Output the [x, y] coordinate of the center of the cell containing the given text.  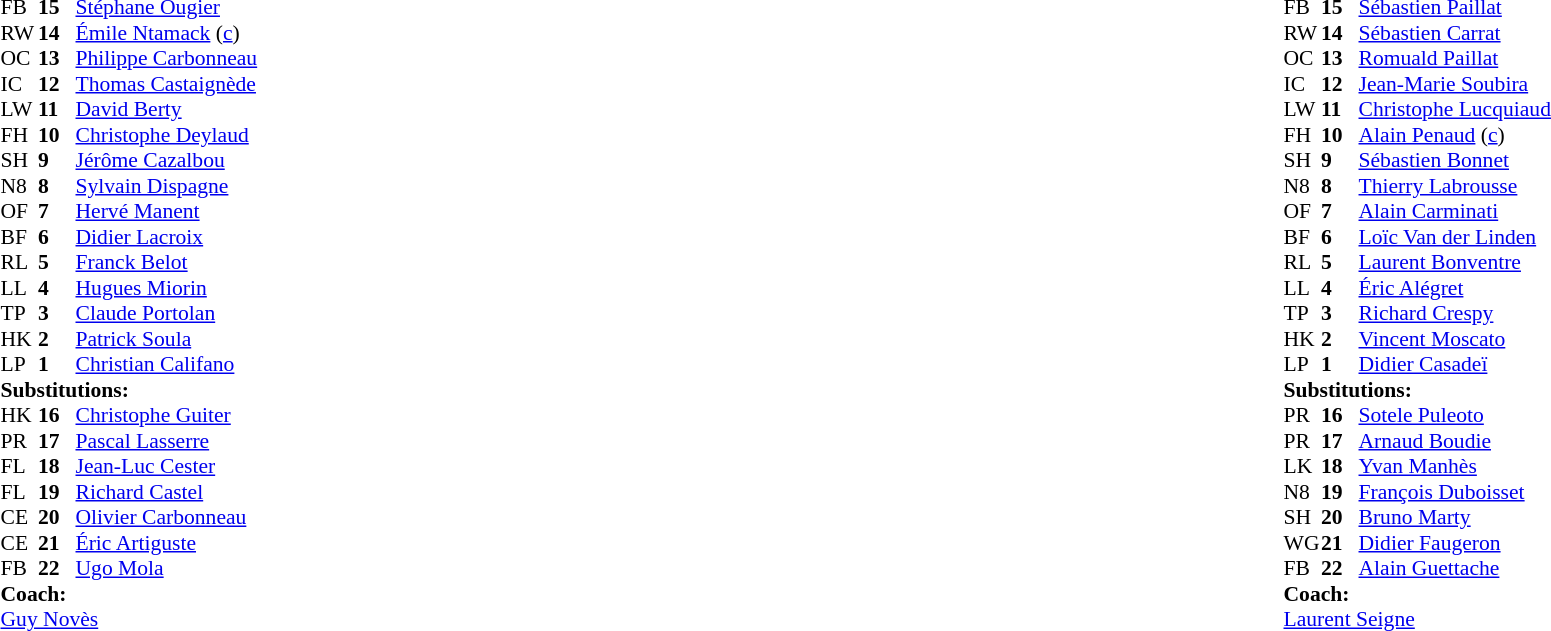
Didier Faugeron [1455, 543]
Sotele Puleoto [1455, 415]
Éric Artiguste [167, 543]
Franck Belot [167, 263]
Patrick Soula [167, 339]
Philippe Carbonneau [167, 59]
Jean-Luc Cester [167, 467]
Ugo Mola [167, 569]
Claude Portolan [167, 313]
Pascal Lasserre [167, 441]
Didier Lacroix [167, 237]
WG [1303, 543]
Christophe Lucquiaud [1455, 109]
Sylvain Dispagne [167, 186]
Bruno Marty [1455, 517]
Jérôme Cazalbou [167, 161]
Vincent Moscato [1455, 339]
Sébastien Bonnet [1455, 161]
Arnaud Boudie [1455, 441]
Loïc Van der Linden [1455, 237]
Didier Casadeï [1455, 365]
Sébastien Carrat [1455, 33]
David Berty [167, 109]
Hugues Miorin [167, 288]
Richard Castel [167, 492]
Christophe Deylaud [167, 135]
Alain Guettache [1455, 569]
Richard Crespy [1455, 313]
Jean-Marie Soubira [1455, 84]
Éric Alégret [1455, 288]
Émile Ntamack (c) [167, 33]
Romuald Paillat [1455, 59]
Christophe Guiter [167, 415]
Olivier Carbonneau [167, 517]
Thierry Labrousse [1455, 186]
François Duboisset [1455, 492]
LK [1303, 467]
Laurent Bonventre [1455, 263]
Hervé Manent [167, 211]
Christian Califano [167, 365]
Alain Carminati [1455, 211]
Alain Penaud (c) [1455, 135]
Yvan Manhès [1455, 467]
Thomas Castaignède [167, 84]
